Extract the (X, Y) coordinate from the center of the cell holding the provided text.  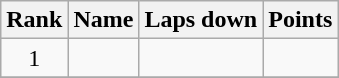
1 (34, 58)
Rank (34, 20)
Name (104, 20)
Points (300, 20)
Laps down (201, 20)
